For the text-containing cell, return its midpoint in (X, Y) coordinate format. 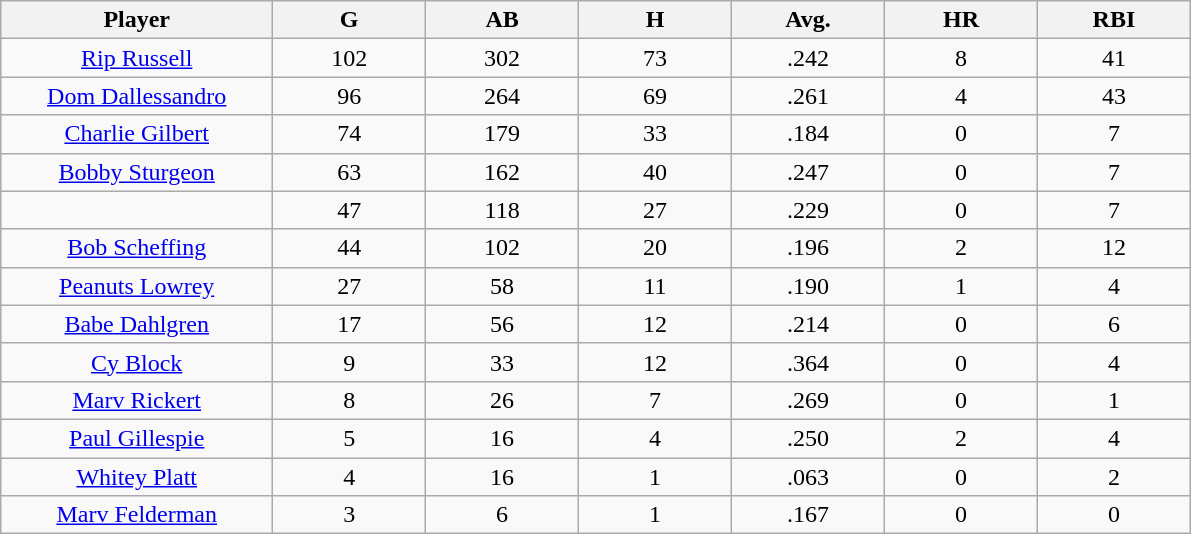
.063 (808, 477)
302 (502, 58)
Paul Gillespie (137, 438)
.167 (808, 515)
Avg. (808, 20)
3 (350, 515)
Cy Block (137, 362)
Rip Russell (137, 58)
9 (350, 362)
26 (502, 400)
118 (502, 210)
Bob Scheffing (137, 248)
41 (1114, 58)
264 (502, 96)
73 (656, 58)
Whitey Platt (137, 477)
44 (350, 248)
17 (350, 324)
.184 (808, 134)
96 (350, 96)
G (350, 20)
63 (350, 172)
.364 (808, 362)
179 (502, 134)
.247 (808, 172)
20 (656, 248)
56 (502, 324)
Charlie Gilbert (137, 134)
69 (656, 96)
Babe Dahlgren (137, 324)
5 (350, 438)
.190 (808, 286)
Player (137, 20)
Dom Dallessandro (137, 96)
Bobby Sturgeon (137, 172)
162 (502, 172)
H (656, 20)
RBI (1114, 20)
40 (656, 172)
AB (502, 20)
Marv Felderman (137, 515)
.229 (808, 210)
.214 (808, 324)
58 (502, 286)
74 (350, 134)
.242 (808, 58)
43 (1114, 96)
.261 (808, 96)
11 (656, 286)
HR (960, 20)
.269 (808, 400)
47 (350, 210)
.250 (808, 438)
Marv Rickert (137, 400)
.196 (808, 248)
Peanuts Lowrey (137, 286)
